Locate the cell with the specified text and output its [x, y] center coordinate. 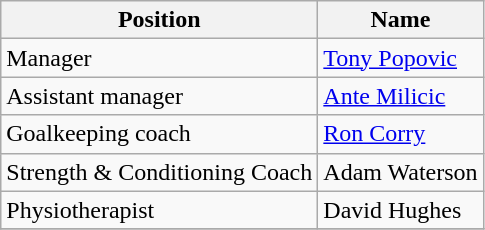
Position [160, 20]
Name [400, 20]
Goalkeeping coach [160, 134]
Strength & Conditioning Coach [160, 172]
Ante Milicic [400, 96]
Manager [160, 58]
Ron Corry [400, 134]
David Hughes [400, 210]
Assistant manager [160, 96]
Adam Waterson [400, 172]
Physiotherapist [160, 210]
Tony Popovic [400, 58]
